Locate the cell with the specified text and output its [X, Y] center coordinate. 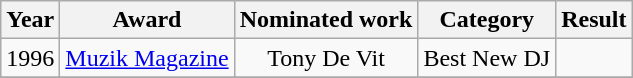
1996 [30, 58]
Best New DJ [487, 58]
Nominated work [326, 20]
Muzik Magazine [147, 58]
Year [30, 20]
Award [147, 20]
Category [487, 20]
Result [594, 20]
Tony De Vit [326, 58]
